Return the (X, Y) coordinate for the center point of the cell that contains the specified text.  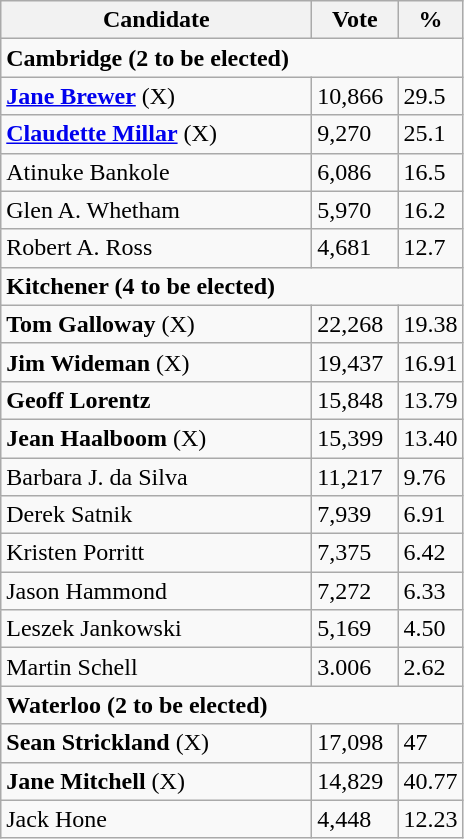
25.1 (430, 134)
Jim Wideman (X) (156, 362)
Kristen Porritt (156, 553)
15,399 (355, 438)
16.2 (430, 210)
19,437 (355, 362)
6.33 (430, 591)
2.62 (430, 667)
9.76 (430, 477)
Atinuke Bankole (156, 172)
29.5 (430, 96)
5,169 (355, 629)
4,448 (355, 819)
Candidate (156, 20)
14,829 (355, 781)
4.50 (430, 629)
Glen A. Whetham (156, 210)
19.38 (430, 324)
6,086 (355, 172)
11,217 (355, 477)
Tom Galloway (X) (156, 324)
9,270 (355, 134)
22,268 (355, 324)
47 (430, 743)
7,375 (355, 553)
16.91 (430, 362)
5,970 (355, 210)
Kitchener (4 to be elected) (232, 286)
Jane Brewer (X) (156, 96)
10,866 (355, 96)
% (430, 20)
40.77 (430, 781)
3.006 (355, 667)
7,272 (355, 591)
Barbara J. da Silva (156, 477)
13.79 (430, 400)
Derek Satnik (156, 515)
6.91 (430, 515)
Jane Mitchell (X) (156, 781)
Vote (355, 20)
Sean Strickland (X) (156, 743)
12.23 (430, 819)
15,848 (355, 400)
16.5 (430, 172)
17,098 (355, 743)
Cambridge (2 to be elected) (232, 58)
Jack Hone (156, 819)
Jason Hammond (156, 591)
Martin Schell (156, 667)
Leszek Jankowski (156, 629)
7,939 (355, 515)
Jean Haalboom (X) (156, 438)
Geoff Lorentz (156, 400)
13.40 (430, 438)
Waterloo (2 to be elected) (232, 705)
Robert A. Ross (156, 248)
4,681 (355, 248)
12.7 (430, 248)
Claudette Millar (X) (156, 134)
6.42 (430, 553)
